Find where the given text appears and provide that cell's center as [x, y] coordinate. 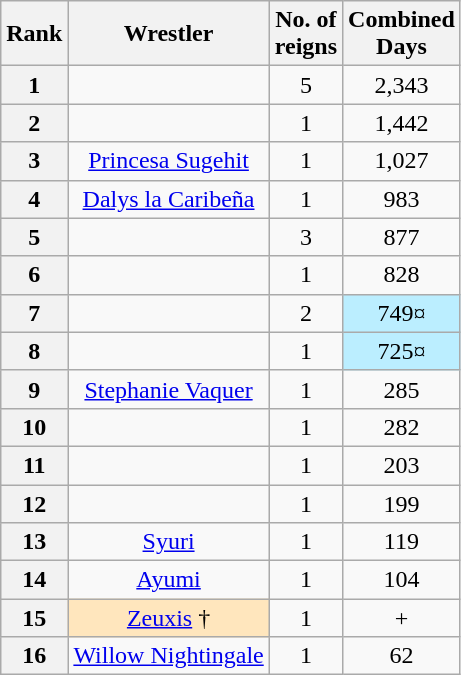
6 [34, 275]
Ayumi [168, 580]
104 [402, 580]
2,343 [402, 85]
62 [402, 656]
11 [34, 465]
282 [402, 427]
9 [34, 389]
Stephanie Vaquer [168, 389]
203 [402, 465]
199 [402, 503]
CombinedDays [402, 34]
14 [34, 580]
+ [402, 618]
8 [34, 351]
Princesa Sugehit [168, 161]
725¤ [402, 351]
16 [34, 656]
749¤ [402, 313]
10 [34, 427]
Rank [34, 34]
877 [402, 237]
Wrestler [168, 34]
12 [34, 503]
13 [34, 542]
4 [34, 199]
Willow Nightingale [168, 656]
Dalys la Caribeña [168, 199]
Syuri [168, 542]
15 [34, 618]
7 [34, 313]
1,027 [402, 161]
983 [402, 199]
Zeuxis † [168, 618]
1,442 [402, 123]
828 [402, 275]
119 [402, 542]
No. ofreigns [306, 34]
285 [402, 389]
